Capture the cell that displays the provided text and extract its [X, Y] central coordinate. 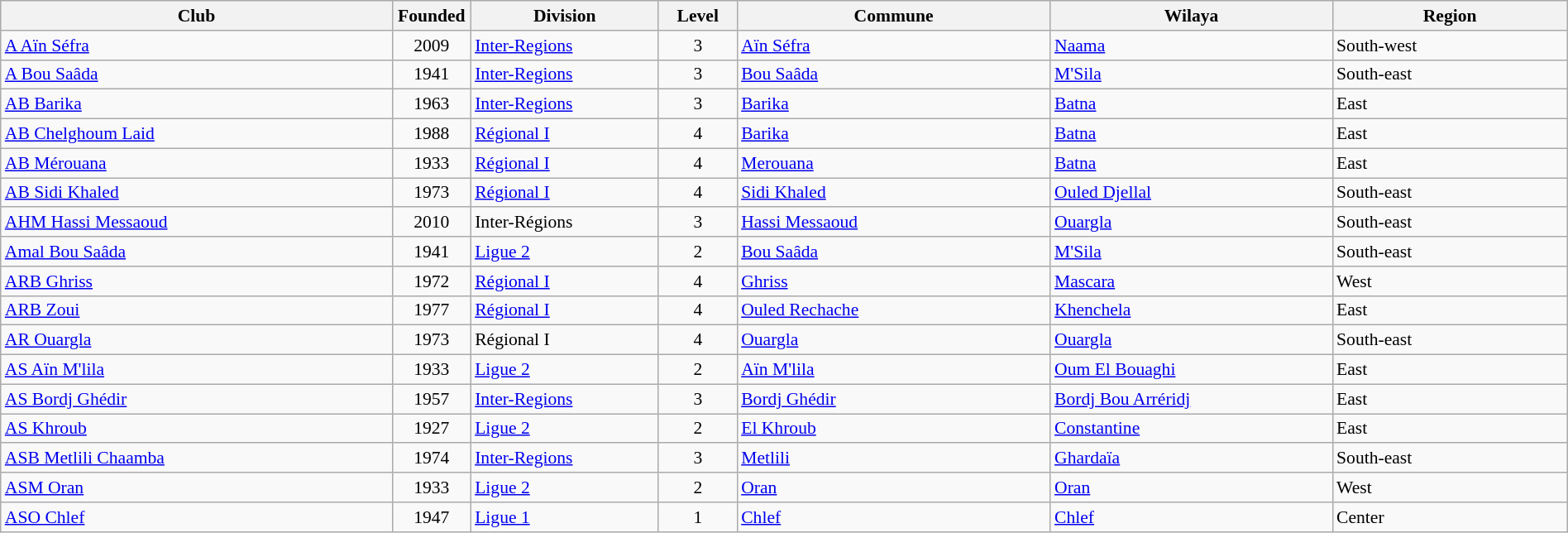
El Khroub [893, 429]
ASM Oran [197, 487]
ARB Zoui [197, 310]
A Bou Saâda [197, 74]
A Aïn Séfra [197, 46]
AB Barika [197, 104]
Inter-Régions [564, 223]
AS Aïn M'lila [197, 370]
Region [1450, 16]
Commune [893, 16]
Level [698, 16]
1947 [432, 517]
AB Mérouana [197, 163]
2010 [432, 223]
Constantine [1191, 429]
2009 [432, 46]
Amal Bou Saâda [197, 252]
1977 [432, 310]
AR Ouargla [197, 340]
Hassi Messaoud [893, 223]
Ghriss [893, 281]
1957 [432, 399]
1927 [432, 429]
Aïn M'lila [893, 370]
Ghardaïa [1191, 459]
Oum El Bouaghi [1191, 370]
Center [1450, 517]
Sidi Khaled [893, 193]
AB Chelghoum Laid [197, 134]
AS Bordj Ghédir [197, 399]
Ouled Rechache [893, 310]
1974 [432, 459]
ASB Metlili Chaamba [197, 459]
Club [197, 16]
Ouled Djellal [1191, 193]
AHM Hassi Messaoud [197, 223]
Merouana [893, 163]
AS Khroub [197, 429]
1963 [432, 104]
ASO Chlef [197, 517]
Mascara [1191, 281]
AB Sidi Khaled [197, 193]
Wilaya [1191, 16]
Naama [1191, 46]
Bordj Bou Arréridj [1191, 399]
Founded [432, 16]
1 [698, 517]
1988 [432, 134]
Khenchela [1191, 310]
South-west [1450, 46]
Aïn Séfra [893, 46]
Ligue 1 [564, 517]
Bordj Ghédir [893, 399]
1972 [432, 281]
ARB Ghriss [197, 281]
Division [564, 16]
Metlili [893, 459]
